From the cell containing the given text, extract its center point as (X, Y) coordinate. 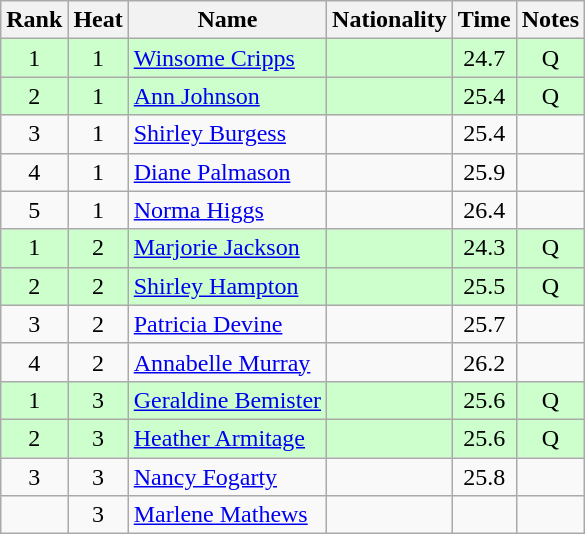
Ann Johnson (227, 96)
Nationality (390, 20)
Shirley Burgess (227, 134)
Shirley Hampton (227, 286)
5 (34, 210)
24.3 (484, 248)
Time (484, 20)
25.9 (484, 172)
24.7 (484, 58)
26.4 (484, 210)
Marjorie Jackson (227, 248)
25.7 (484, 324)
Annabelle Murray (227, 362)
Heat (98, 20)
Winsome Cripps (227, 58)
Nancy Fogarty (227, 477)
Patricia Devine (227, 324)
Rank (34, 20)
Norma Higgs (227, 210)
Name (227, 20)
Notes (550, 20)
25.5 (484, 286)
Geraldine Bemister (227, 400)
25.8 (484, 477)
Heather Armitage (227, 438)
Marlene Mathews (227, 515)
26.2 (484, 362)
Diane Palmason (227, 172)
